Find where the given text appears and provide that cell's center as [x, y] coordinate. 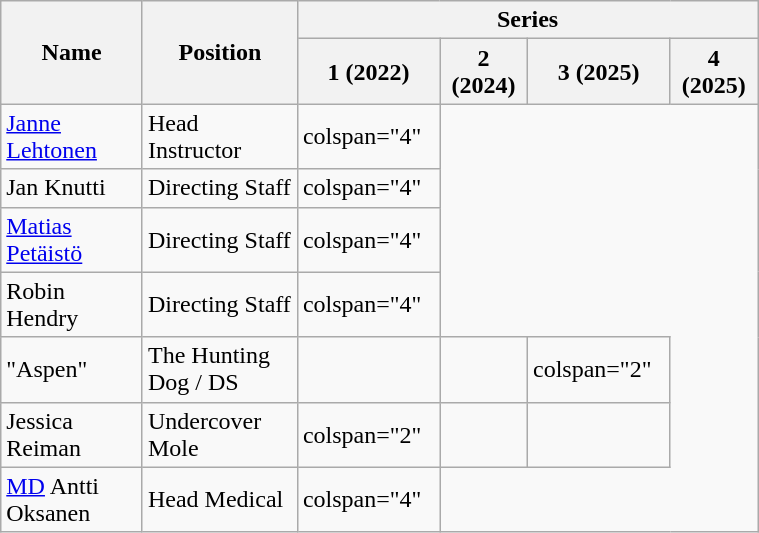
Jessica Reiman [72, 434]
3 (2025) [598, 72]
Series [527, 20]
Head Medical [220, 500]
"Aspen" [72, 370]
Jan Knutti [72, 188]
Robin Hendry [72, 304]
Undercover Mole [220, 434]
Matias Petäistö [72, 240]
4 (2025) [714, 72]
2 (2024) [484, 72]
Position [220, 52]
Janne Lehtonen [72, 136]
Head Instructor [220, 136]
MD Antti Oksanen [72, 500]
The Hunting Dog / DS [220, 370]
1 (2022) [368, 72]
Name [72, 52]
